Determine the (X, Y) coordinate at the center of the cell enclosing the given text.  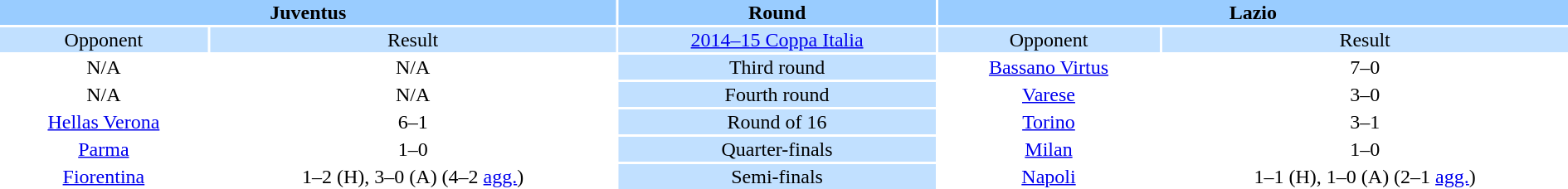
Third round (777, 67)
Round (777, 12)
Bassano Virtus (1049, 67)
Quarter-finals (777, 149)
6–1 (413, 122)
Varese (1049, 94)
Lazio (1253, 12)
1–2 (H), 3–0 (A) (4–2 agg.) (413, 177)
3–0 (1365, 94)
Round of 16 (777, 122)
Hellas Verona (104, 122)
1–1 (H), 1–0 (A) (2–1 agg.) (1365, 177)
Juventus (308, 12)
Fourth round (777, 94)
2014–15 Coppa Italia (777, 40)
Milan (1049, 149)
Torino (1049, 122)
7–0 (1365, 67)
Napoli (1049, 177)
3–1 (1365, 122)
Fiorentina (104, 177)
Parma (104, 149)
Semi-finals (777, 177)
